Provide the (x, y) coordinate of the cell's center where the given text is located.  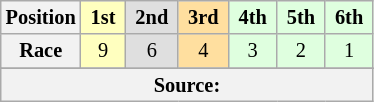
3rd (203, 17)
Position (41, 17)
2 (301, 51)
4th (253, 17)
6 (152, 51)
Source: (187, 85)
6th (349, 17)
1 (349, 51)
2nd (152, 17)
4 (203, 51)
5th (301, 17)
3 (253, 51)
Race (41, 51)
9 (104, 51)
1st (104, 17)
